Detect which cell encompasses the target text, then output its [x, y] center coordinate. 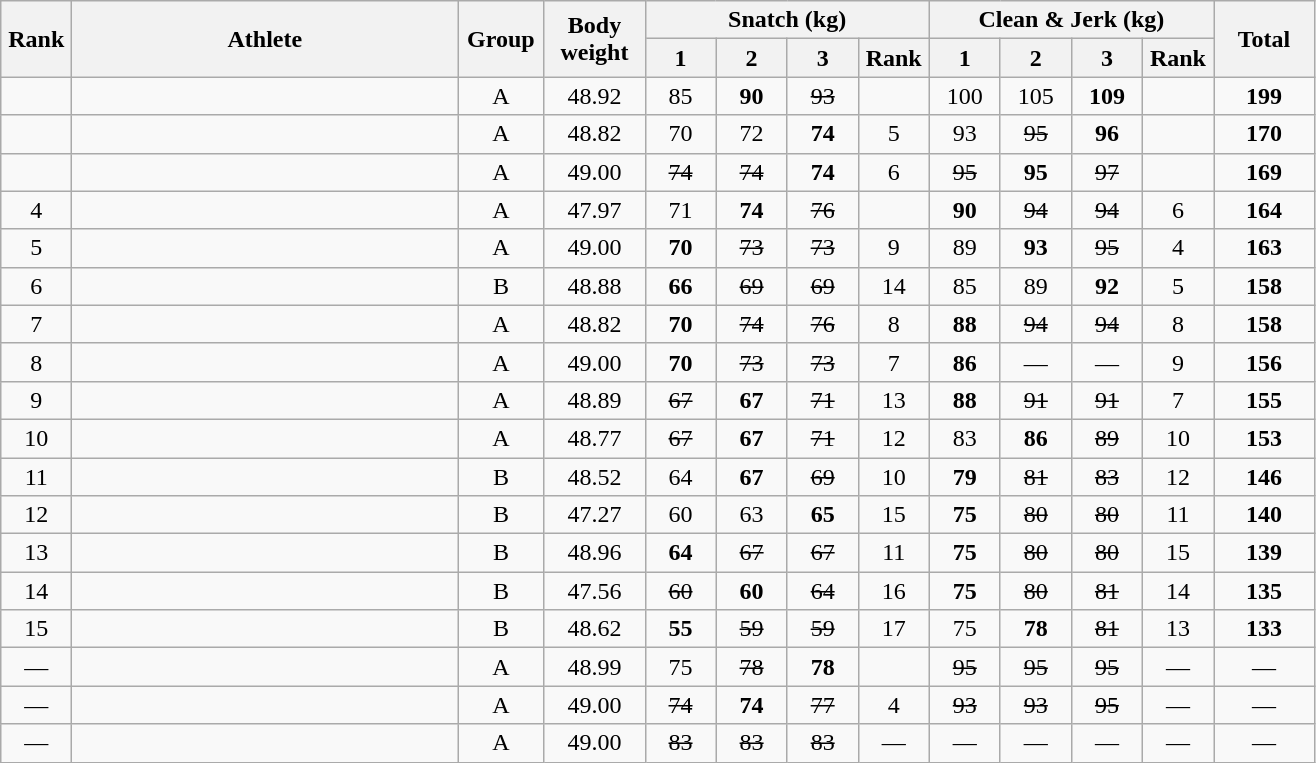
139 [1264, 553]
66 [680, 286]
Group [501, 39]
55 [680, 629]
48.99 [594, 667]
105 [1036, 96]
47.27 [594, 515]
164 [1264, 210]
153 [1264, 438]
133 [1264, 629]
48.96 [594, 553]
100 [964, 96]
135 [1264, 591]
Total [1264, 39]
48.62 [594, 629]
97 [1106, 172]
48.52 [594, 477]
156 [1264, 362]
Snatch (kg) [787, 20]
170 [1264, 134]
Athlete [265, 39]
155 [1264, 400]
16 [894, 591]
Clean & Jerk (kg) [1071, 20]
65 [822, 515]
109 [1106, 96]
163 [1264, 248]
63 [752, 515]
47.97 [594, 210]
199 [1264, 96]
146 [1264, 477]
169 [1264, 172]
77 [822, 705]
72 [752, 134]
140 [1264, 515]
47.56 [594, 591]
Body weight [594, 39]
48.77 [594, 438]
17 [894, 629]
96 [1106, 134]
79 [964, 477]
48.89 [594, 400]
48.88 [594, 286]
92 [1106, 286]
48.92 [594, 96]
